Return [X, Y] of the center of cell containing provided text 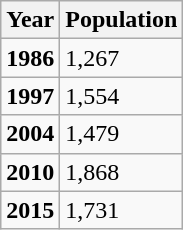
1,554 [122, 96]
1,731 [122, 210]
1,868 [122, 172]
1997 [30, 96]
1986 [30, 58]
Year [30, 20]
1,479 [122, 134]
2010 [30, 172]
2015 [30, 210]
Population [122, 20]
1,267 [122, 58]
2004 [30, 134]
